Extract the (X, Y) coordinate from the center of the cell holding the provided text.  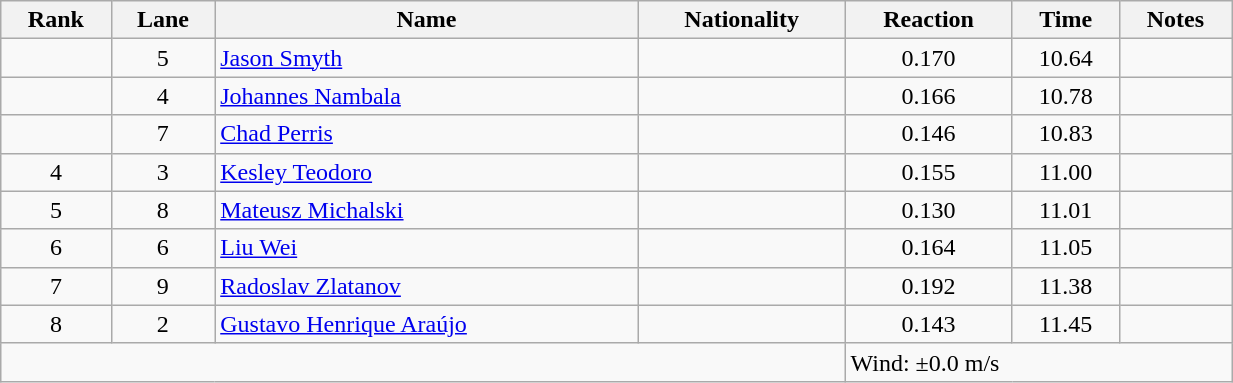
Chad Perris (427, 134)
11.38 (1066, 286)
Reaction (928, 20)
Lane (163, 20)
Mateusz Michalski (427, 210)
0.192 (928, 286)
3 (163, 172)
10.83 (1066, 134)
Gustavo Henrique Araújo (427, 324)
11.01 (1066, 210)
0.155 (928, 172)
0.143 (928, 324)
0.166 (928, 96)
9 (163, 286)
10.64 (1066, 58)
11.05 (1066, 248)
Nationality (742, 20)
Johannes Nambala (427, 96)
10.78 (1066, 96)
0.170 (928, 58)
Time (1066, 20)
Radoslav Zlatanov (427, 286)
Wind: ±0.0 m/s (1038, 362)
11.00 (1066, 172)
Kesley Teodoro (427, 172)
2 (163, 324)
Name (427, 20)
Rank (56, 20)
0.130 (928, 210)
0.146 (928, 134)
Notes (1175, 20)
Jason Smyth (427, 58)
0.164 (928, 248)
Liu Wei (427, 248)
11.45 (1066, 324)
